Pinpoint the cell where the given text exists, returning its (x, y) midpoint coordinate. 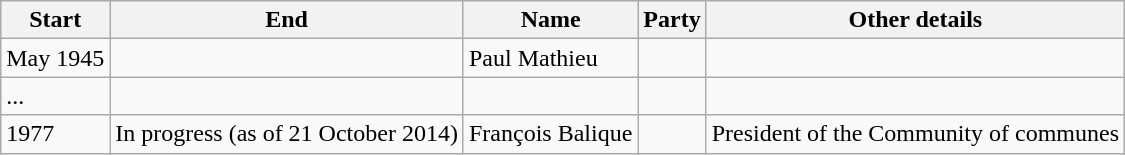
Party (672, 20)
1977 (56, 134)
In progress (as of 21 October 2014) (287, 134)
Other details (915, 20)
Name (550, 20)
... (56, 96)
François Balique (550, 134)
President of the Community of communes (915, 134)
May 1945 (56, 58)
Start (56, 20)
End (287, 20)
Paul Mathieu (550, 58)
